Extract the (x, y) coordinate from the center of the cell holding the provided text.  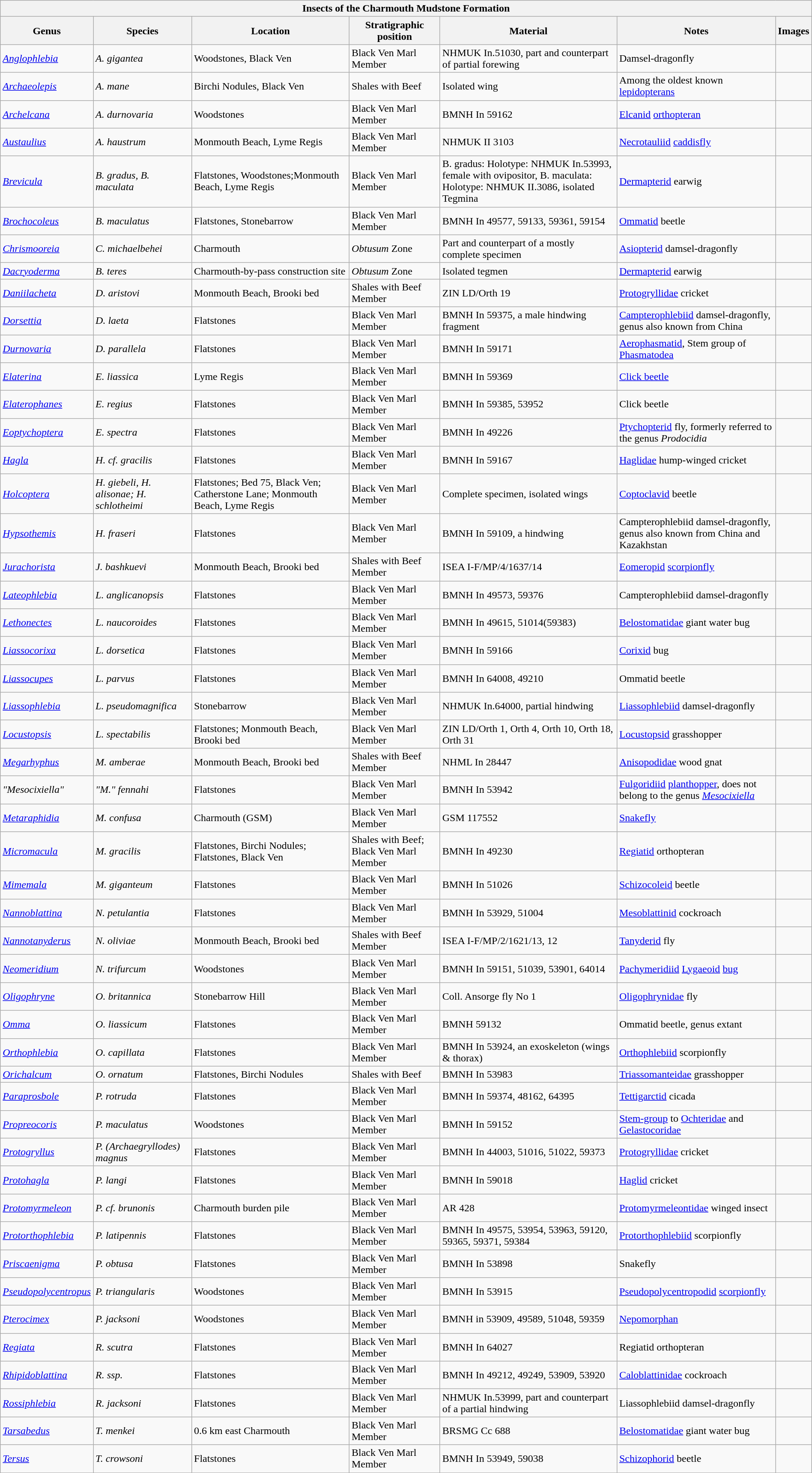
Propreocoris (47, 1124)
E. liassica (143, 377)
Tanyderid fly (696, 941)
Asiopterid damsel-dragonfly (696, 248)
P. triangularis (143, 1292)
O. capillata (143, 1052)
Campterophlebiid damsel-dragonfly, genus also known from China (696, 320)
O. britannica (143, 996)
BRSMG Cc 688 (528, 1431)
Aerophasmatid, Stem group of Phasmatodea (696, 349)
Flatstones; Bed 75, Black Ven; Catherstone Lane; Monmouth Beach, Lyme Regis (271, 494)
Charmouth (GSM) (271, 817)
BMNH In 59375, a male hindwing fragment (528, 320)
Schizocoleid beetle (696, 885)
Part and counterpart of a mostly complete specimen (528, 248)
BMNH In 53949, 59038 (528, 1459)
Regiata (47, 1348)
Protorthophlebiid scorpionfly (696, 1235)
L. spectabilis (143, 734)
Nannotanyderus (47, 941)
Triassomanteidae grasshopper (696, 1074)
Woodstones, Black Ven (271, 58)
Coll. Ansorge fly No 1 (528, 996)
L. pseudomagnifica (143, 706)
BMNH In 59166 (528, 650)
Liassocorixa (47, 650)
Species (143, 31)
Lyme Regis (271, 377)
BMNH In 64008, 49210 (528, 678)
Micromacula (47, 852)
BMNH In 51026 (528, 885)
Eoptychoptera (47, 433)
Rhipidoblattina (47, 1375)
BMNH In 49230 (528, 852)
A. haustrum (143, 142)
Nannoblattina (47, 913)
H. fraseri (143, 533)
Genus (47, 31)
BMNH In 59152 (528, 1124)
Caloblattinidae cockroach (696, 1375)
Birchi Nodules, Black Ven (271, 87)
Lethonectes (47, 623)
Insects of the Charmouth Mudstone Formation (406, 9)
Pseudopolycentropodid scorpionfly (696, 1292)
Isolated tegmen (528, 271)
O. ornatum (143, 1074)
H. giebeli, H. alisonae; H. schlotheimi (143, 494)
D. aristovi (143, 293)
M. amberae (143, 762)
A. mane (143, 87)
Notes (696, 31)
D. laeta (143, 320)
M. confusa (143, 817)
H. cf. gracilis (143, 460)
"M." fennahi (143, 790)
Monmouth Beach, Lyme Regis (271, 142)
Oligophryne (47, 996)
Mimemala (47, 885)
P. rotruda (143, 1097)
Holcoptera (47, 494)
Flatstones, Stonebarrow (271, 221)
Orthophlebiid scorpionfly (696, 1052)
B. gradus: Holotype: NHMUK In.53993, female with ovipositor, B. maculata: Holotype: NHMUK II.3086, isolated Tegmina (528, 182)
Charmouth-by-pass construction site (271, 271)
L. anglicanopsis (143, 595)
Flatstones, Birchi Nodules (271, 1074)
Isolated wing (528, 87)
Schizophorid beetle (696, 1459)
NHML In 28447 (528, 762)
P. latipennis (143, 1235)
Images (794, 31)
ZIN LD/Orth 19 (528, 293)
Ptychopterid fly, formerly referred to the genus Prodocidia (696, 433)
Liassophlebia (47, 706)
Flatstones, Woodstones;Monmouth Beach, Lyme Regis (271, 182)
BMNH In 44003, 51016, 51022, 59373 (528, 1152)
Stonebarrow (271, 706)
Charmouth burden pile (271, 1208)
Jurachorista (47, 567)
Anglophlebia (47, 58)
P. jacksoni (143, 1319)
A. durnovaria (143, 114)
Pseudopolycentropus (47, 1292)
Material (528, 31)
Stem-group to Ochteridae and Gelastocoridae (696, 1124)
NHMUK In.64000, partial hindwing (528, 706)
Corixid bug (696, 650)
Daniilacheta (47, 293)
BMNH In 49212, 49249, 53909, 53920 (528, 1375)
BMNH In 59109, a hindwing (528, 533)
Complete specimen, isolated wings (528, 494)
BMNH In 49577, 59133, 59361, 59154 (528, 221)
BMNH In 53929, 51004 (528, 913)
Neomeridium (47, 969)
BMNH In 53942 (528, 790)
L. parvus (143, 678)
M. gracilis (143, 852)
Protomyrmeleon (47, 1208)
Stratigraphic position (394, 31)
J. bashkuevi (143, 567)
A. gigantea (143, 58)
Necrotauliid caddisfly (696, 142)
Chrismooreia (47, 248)
P. maculatus (143, 1124)
Protogryllus (47, 1152)
Coptoclavid beetle (696, 494)
NHMUK In.53999, part and counterpart of a partial hindwing (528, 1403)
BMNH In 59151, 51039, 53901, 64014 (528, 969)
BMNH In 53898 (528, 1264)
Tersus (47, 1459)
Haglidae hump-winged cricket (696, 460)
Eomeropid scorpionfly (696, 567)
M. giganteum (143, 885)
Priscaenigma (47, 1264)
Mesoblattinid cockroach (696, 913)
Location (271, 31)
Brevicula (47, 182)
B. maculatus (143, 221)
Locustopsid grasshopper (696, 734)
Locustopsis (47, 734)
Elaterina (47, 377)
Nepomorphan (696, 1319)
Damsel-dragonfly (696, 58)
Metaraphidia (47, 817)
BMNH In 59385, 53952 (528, 404)
BMNH in 53909, 49589, 51048, 59359 (528, 1319)
Tettigarctid cicada (696, 1097)
Elcanid orthopteran (696, 114)
ZIN LD/Orth 1, Orth 4, Orth 10, Orth 18, Orth 31 (528, 734)
C. michaelbehei (143, 248)
O. liassicum (143, 1025)
Campterophlebiid damsel-dragonfly, genus also known from China and Kazakhstan (696, 533)
Durnovaria (47, 349)
BMNH In 49615, 51014(59383) (528, 623)
BMNH In 59374, 48162, 64395 (528, 1097)
Austaulius (47, 142)
BMNH In 49226 (528, 433)
Charmouth (271, 248)
Archaeolepis (47, 87)
0.6 km east Charmouth (271, 1431)
BMNH In 64027 (528, 1348)
BMNH In 49573, 59376 (528, 595)
Fulgoridiid planthopper, does not belong to the genus Mesocixiella (696, 790)
Pachymeridiid Lygaeoid bug (696, 969)
P. (Archaegryllodes) magnus (143, 1152)
E. regius (143, 404)
N. trifurcum (143, 969)
BMNH In 53915 (528, 1292)
T. menkei (143, 1431)
B. gradus, B. maculata (143, 182)
D. parallela (143, 349)
Ommatid beetle, genus extant (696, 1025)
Dorsettia (47, 320)
Campterophlebiid damsel-dragonfly (696, 595)
ISEA I-F/MP/2/1621/13, 12 (528, 941)
Brochocoleus (47, 221)
Orichalcum (47, 1074)
Haglid cricket (696, 1180)
Among the oldest known lepidopterans (696, 87)
Stonebarrow Hill (271, 996)
Hagla (47, 460)
BMNH In 53924, an exoskeleton (wings & thorax) (528, 1052)
Hypsothemis (47, 533)
R. jacksoni (143, 1403)
E. spectra (143, 433)
"Mesocixiella" (47, 790)
Elaterophanes (47, 404)
Flatstones, Birchi Nodules; Flatstones, Black Ven (271, 852)
BMNH In 59369 (528, 377)
R. scutra (143, 1348)
Tarsabedus (47, 1431)
Pterocimex (47, 1319)
R. ssp. (143, 1375)
BMNH In 59018 (528, 1180)
Orthophlebia (47, 1052)
Lateophlebia (47, 595)
Protomyrmeleontidae winged insect (696, 1208)
Oligophrynidae fly (696, 996)
BMNH In 53983 (528, 1074)
T. crowsoni (143, 1459)
GSM 117552 (528, 817)
ISEA I-F/MP/4/1637/14 (528, 567)
Liassocupes (47, 678)
NHMUK In.51030, part and counterpart of partial forewing (528, 58)
Archelcana (47, 114)
P. obtusa (143, 1264)
Flatstones; Monmouth Beach, Brooki bed (271, 734)
Dacryoderma (47, 271)
Rossiphlebia (47, 1403)
P. langi (143, 1180)
N. oliviae (143, 941)
Protorthophlebia (47, 1235)
L. dorsetica (143, 650)
N. petulantia (143, 913)
AR 428 (528, 1208)
Paraprosbole (47, 1097)
Anisopodidae wood gnat (696, 762)
L. naucoroides (143, 623)
Omma (47, 1025)
BMNH In 59162 (528, 114)
P. cf. brunonis (143, 1208)
Protohagla (47, 1180)
NHMUK II 3103 (528, 142)
Shales with Beef; Black Ven Marl Member (394, 852)
B. teres (143, 271)
Megarhyphus (47, 762)
BMNH In 49575, 53954, 53963, 59120, 59365, 59371, 59384 (528, 1235)
BMNH In 59171 (528, 349)
BMNH 59132 (528, 1025)
BMNH In 59167 (528, 460)
